Locate the cell with the specified text and output its (X, Y) center coordinate. 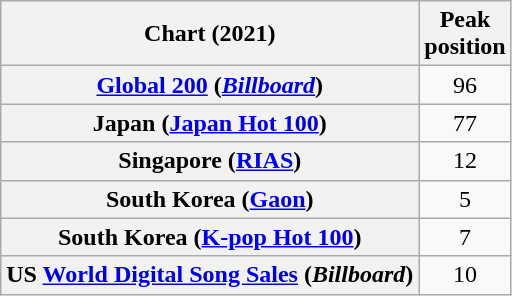
5 (465, 199)
South Korea (K-pop Hot 100) (210, 237)
Japan (Japan Hot 100) (210, 123)
Singapore (RIAS) (210, 161)
10 (465, 275)
12 (465, 161)
Chart (2021) (210, 34)
Global 200 (Billboard) (210, 85)
Peakposition (465, 34)
South Korea (Gaon) (210, 199)
US World Digital Song Sales (Billboard) (210, 275)
77 (465, 123)
7 (465, 237)
96 (465, 85)
